For the text-containing cell, return its midpoint in [x, y] coordinate format. 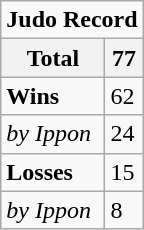
Judo Record [72, 20]
Wins [53, 96]
15 [124, 172]
Total [53, 58]
77 [124, 58]
62 [124, 96]
24 [124, 134]
Losses [53, 172]
8 [124, 210]
